Capture the cell that displays the provided text and extract its (X, Y) central coordinate. 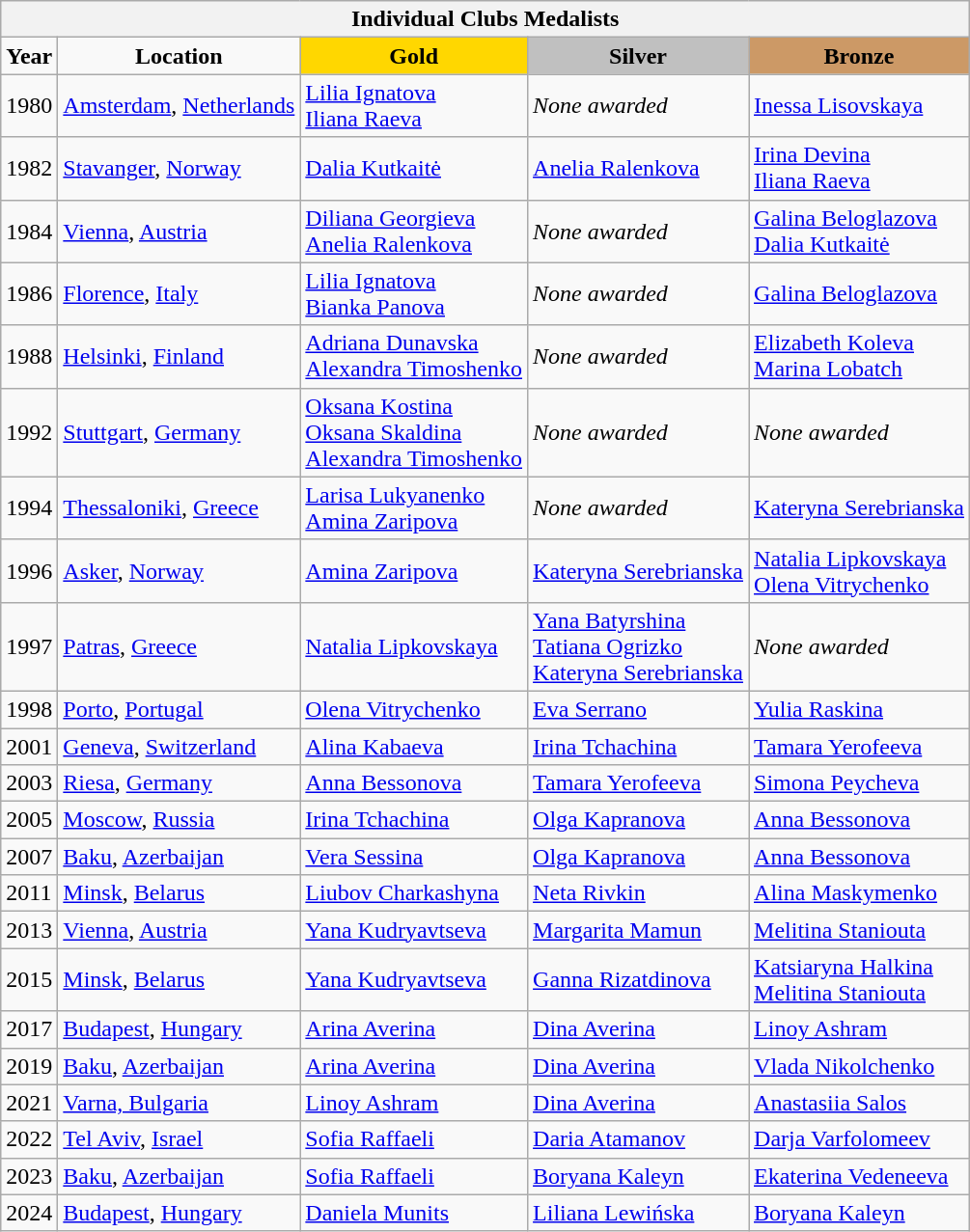
Anastasiia Salos (859, 1103)
Larisa Lukyanenko Amina Zaripova (414, 507)
2024 (29, 1213)
1986 (29, 293)
2005 (29, 820)
2017 (29, 1029)
Stavanger, Norway (180, 168)
Galina Beloglazova (859, 293)
Alina Kabaeva (414, 746)
1984 (29, 232)
2013 (29, 930)
Darja Varfolomeev (859, 1139)
Irina Devina Iliana Raeva (859, 168)
Vera Sessina (414, 857)
Galina Beloglazova Dalia Kutkaitė (859, 232)
Natalia Lipkovskaya Olena Vitrychenko (859, 571)
Dalia Kutkaitė (414, 168)
1996 (29, 571)
Stuttgart, Germany (180, 432)
2007 (29, 857)
2023 (29, 1176)
Varna, Bulgaria (180, 1103)
Simona Peycheva (859, 783)
Eva Serrano (639, 709)
Asker, Norway (180, 571)
1997 (29, 646)
Location (180, 56)
Liubov Charkashyna (414, 893)
Liliana Lewińska (639, 1213)
1992 (29, 432)
1988 (29, 357)
Alina Maskymenko (859, 893)
1982 (29, 168)
Year (29, 56)
Silver (639, 56)
Neta Rivkin (639, 893)
Porto, Portugal (180, 709)
Melitina Staniouta (859, 930)
1998 (29, 709)
Gold (414, 56)
Natalia Lipkovskaya (414, 646)
2003 (29, 783)
Moscow, Russia (180, 820)
Helsinki, Finland (180, 357)
Tel Aviv, Israel (180, 1139)
2011 (29, 893)
Anelia Ralenkova (639, 168)
2021 (29, 1103)
2015 (29, 980)
Amsterdam, Netherlands (180, 106)
Elizabeth Koleva Marina Lobatch (859, 357)
Diliana Georgieva Anelia Ralenkova (414, 232)
Lilia Ignatova Bianka Panova (414, 293)
2001 (29, 746)
Margarita Mamun (639, 930)
Riesa, Germany (180, 783)
2019 (29, 1066)
Daniela Munits (414, 1213)
Adriana Dunavska Alexandra Timoshenko (414, 357)
Yana Batyrshina Tatiana Ogrizko Kateryna Serebrianska (639, 646)
Ganna Rizatdinova (639, 980)
Vlada Nikolchenko (859, 1066)
Geneva, Switzerland (180, 746)
Lilia Ignatova Iliana Raeva (414, 106)
Olena Vitrychenko (414, 709)
Oksana Kostina Oksana Skaldina Alexandra Timoshenko (414, 432)
2022 (29, 1139)
Bronze (859, 56)
Daria Atamanov (639, 1139)
Individual Clubs Medalists (485, 19)
Thessaloniki, Greece (180, 507)
Florence, Italy (180, 293)
Inessa Lisovskaya (859, 106)
Yulia Raskina (859, 709)
Amina Zaripova (414, 571)
1980 (29, 106)
Patras, Greece (180, 646)
Katsiaryna Halkina Melitina Staniouta (859, 980)
Ekaterina Vedeneeva (859, 1176)
1994 (29, 507)
